Scan for the cell matching the given text and deliver its [X, Y] coordinate at center. 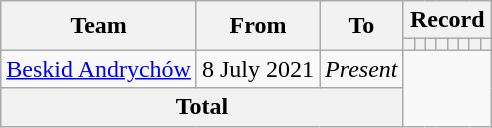
Beskid Andrychów [99, 69]
Present [362, 69]
Record [447, 20]
8 July 2021 [258, 69]
To [362, 26]
Team [99, 26]
Total [202, 107]
From [258, 26]
